Search for the cell housing the specified text and yield its (X, Y) center coordinate. 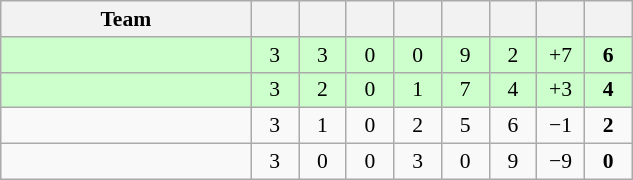
5 (465, 126)
−1 (561, 126)
−9 (561, 162)
+3 (561, 90)
7 (465, 90)
+7 (561, 55)
Team (126, 19)
